Scan for the cell matching the given text and deliver its (X, Y) coordinate at center. 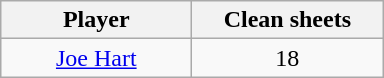
18 (288, 58)
Joe Hart (96, 58)
Player (96, 20)
Clean sheets (288, 20)
